Identify which cell holds the provided text, then report its (x, y) central coordinate. 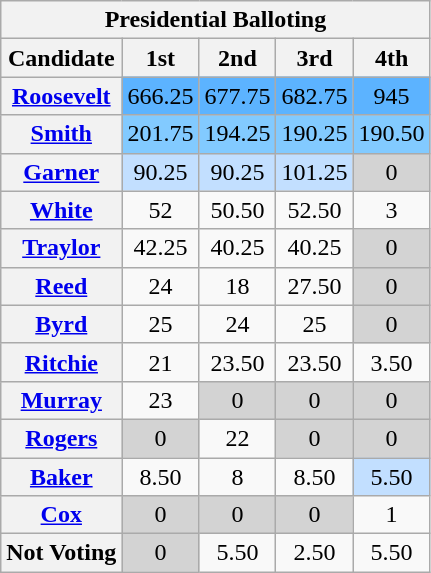
8 (238, 477)
677.75 (238, 96)
Not Voting (62, 553)
White (62, 210)
1 (392, 515)
23 (160, 400)
Smith (62, 134)
Garner (62, 172)
190.50 (392, 134)
Traylor (62, 248)
945 (392, 96)
2.50 (314, 553)
Rogers (62, 438)
Presidential Balloting (216, 20)
3rd (314, 58)
3 (392, 210)
Baker (62, 477)
42.25 (160, 248)
22 (238, 438)
18 (238, 286)
50.50 (238, 210)
Reed (62, 286)
194.25 (238, 134)
201.75 (160, 134)
666.25 (160, 96)
682.75 (314, 96)
190.25 (314, 134)
Byrd (62, 324)
Roosevelt (62, 96)
21 (160, 362)
Ritchie (62, 362)
27.50 (314, 286)
3.50 (392, 362)
Candidate (62, 58)
2nd (238, 58)
101.25 (314, 172)
Murray (62, 400)
52.50 (314, 210)
1st (160, 58)
52 (160, 210)
4th (392, 58)
Cox (62, 515)
